Locate the cell with the specified text and output its (x, y) center coordinate. 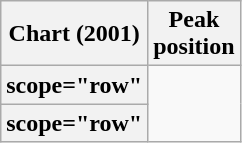
Peakposition (194, 34)
Chart (2001) (74, 34)
